Return the (x, y) coordinate for the center point of the cell that contains the specified text.  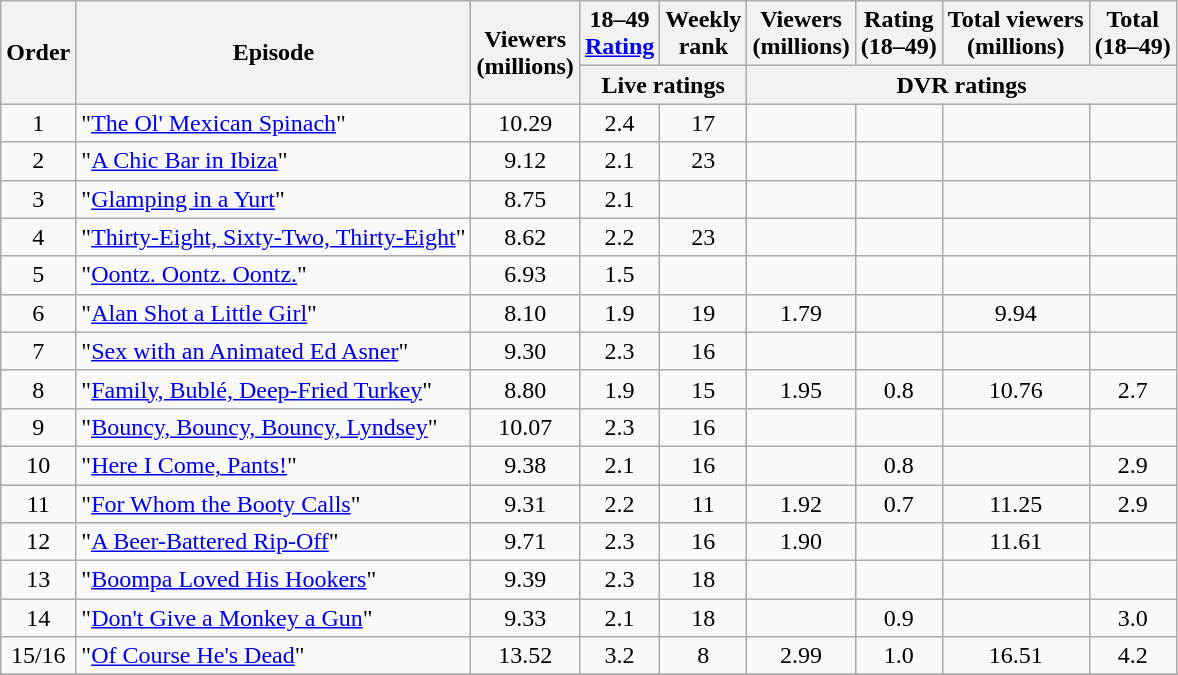
0.7 (898, 503)
Live ratings (662, 85)
9.31 (525, 503)
9.38 (525, 465)
3.2 (619, 656)
1 (38, 123)
9 (38, 427)
1.90 (801, 542)
Episode (274, 52)
9.39 (525, 580)
"Family, Bublé, Deep-Fried Turkey" (274, 389)
15 (704, 389)
13 (38, 580)
Total(18–49) (1132, 34)
"The Ol' Mexican Spinach" (274, 123)
7 (38, 351)
"A Chic Bar in Ibiza" (274, 161)
1.95 (801, 389)
Order (38, 52)
Rating(18–49) (898, 34)
2.99 (801, 656)
9.33 (525, 618)
"For Whom the Booty Calls" (274, 503)
"Glamping in a Yurt" (274, 199)
"Sex with an Animated Ed Asner" (274, 351)
5 (38, 275)
3.0 (1132, 618)
8.75 (525, 199)
14 (38, 618)
2.4 (619, 123)
4.2 (1132, 656)
"Alan Shot a Little Girl" (274, 313)
11.61 (1016, 542)
15/16 (38, 656)
2.7 (1132, 389)
"Bouncy, Bouncy, Bouncy, Lyndsey" (274, 427)
"Here I Come, Pants!" (274, 465)
13.52 (525, 656)
1.79 (801, 313)
"Of Course He's Dead" (274, 656)
9.94 (1016, 313)
8.10 (525, 313)
18–49Rating (619, 34)
6 (38, 313)
2 (38, 161)
16.51 (1016, 656)
10.29 (525, 123)
11.25 (1016, 503)
9.12 (525, 161)
1.92 (801, 503)
"Thirty-Eight, Sixty-Two, Thirty-Eight" (274, 237)
8.80 (525, 389)
0.9 (898, 618)
1.5 (619, 275)
DVR ratings (962, 85)
10.76 (1016, 389)
9.30 (525, 351)
17 (704, 123)
9.71 (525, 542)
1.0 (898, 656)
10.07 (525, 427)
3 (38, 199)
Total viewers(millions) (1016, 34)
"A Beer-Battered Rip-Off" (274, 542)
8.62 (525, 237)
"Oontz. Oontz. Oontz." (274, 275)
4 (38, 237)
10 (38, 465)
12 (38, 542)
"Boompa Loved His Hookers" (274, 580)
"Don't Give a Monkey a Gun" (274, 618)
Weeklyrank (704, 34)
6.93 (525, 275)
19 (704, 313)
